Output the (x, y) coordinate of the center of the cell containing the given text.  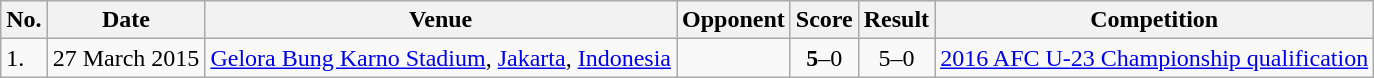
Opponent (733, 20)
Competition (1154, 20)
Result (896, 20)
Date (126, 20)
2016 AFC U-23 Championship qualification (1154, 58)
No. (24, 20)
27 March 2015 (126, 58)
Gelora Bung Karno Stadium, Jakarta, Indonesia (441, 58)
1. (24, 58)
Score (824, 20)
Venue (441, 20)
